For the text-containing cell, return its midpoint in [X, Y] coordinate format. 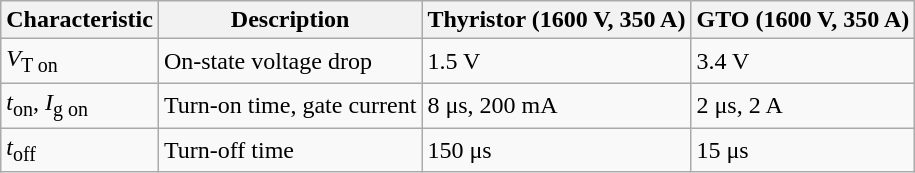
Characteristic [80, 20]
GTO (1600 V, 350 A) [803, 20]
1.5 V [556, 61]
VT on [80, 61]
ton, Ig on [80, 105]
8 μs, 200 mA [556, 105]
Thyristor (1600 V, 350 A) [556, 20]
2 μs, 2 A [803, 105]
Turn-off time [290, 150]
Turn-on time, gate current [290, 105]
150 μs [556, 150]
toff [80, 150]
Description [290, 20]
On-state voltage drop [290, 61]
15 μs [803, 150]
3.4 V [803, 61]
